From the cell containing the given text, extract its center point as [x, y] coordinate. 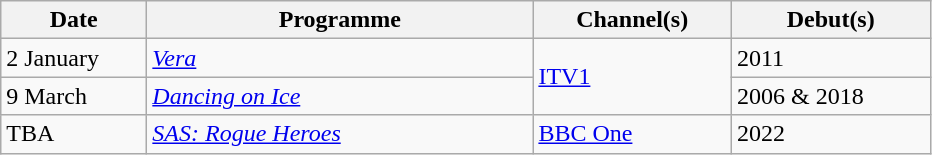
BBC One [632, 134]
2011 [830, 58]
Dancing on Ice [340, 96]
9 March [74, 96]
Programme [340, 20]
SAS: Rogue Heroes [340, 134]
Debut(s) [830, 20]
Vera [340, 58]
TBA [74, 134]
ITV1 [632, 77]
2022 [830, 134]
2 January [74, 58]
2006 & 2018 [830, 96]
Date [74, 20]
Channel(s) [632, 20]
